Find where the given text appears and provide that cell's center as [X, Y] coordinate. 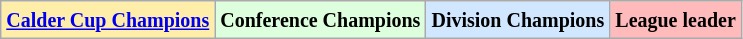
League leader [676, 20]
Calder Cup Champions [108, 20]
Conference Champions [320, 20]
Division Champions [518, 20]
